Pinpoint the cell where the given text exists, returning its (x, y) midpoint coordinate. 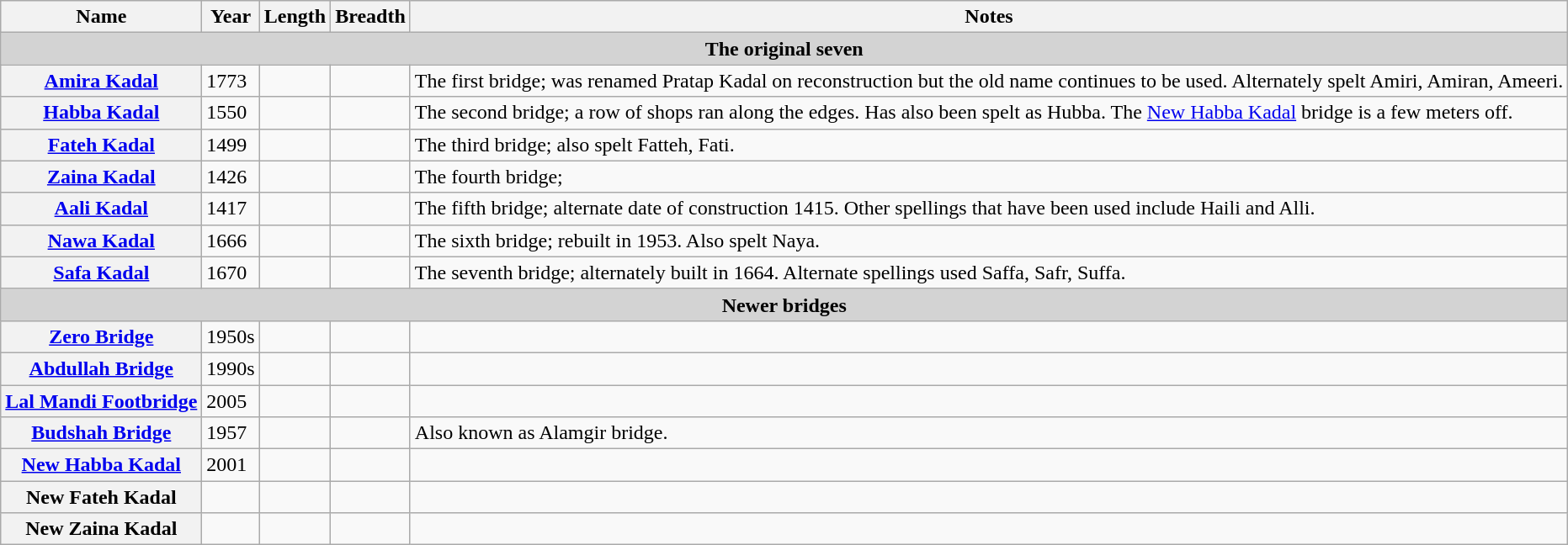
Nawa Kadal (101, 241)
1550 (231, 113)
Length (295, 17)
The sixth bridge; rebuilt in 1953. Also spelt Naya. (988, 241)
Amira Kadal (101, 81)
Habba Kadal (101, 113)
New Habba Kadal (101, 465)
1666 (231, 241)
Newer bridges (784, 304)
The fourth bridge; (988, 177)
1773 (231, 81)
The original seven (784, 49)
Safa Kadal (101, 272)
Zaina Kadal (101, 177)
1417 (231, 209)
1957 (231, 433)
Aali Kadal (101, 209)
Fateh Kadal (101, 145)
New Zaina Kadal (101, 529)
Also known as Alamgir bridge. (988, 433)
The first bridge; was renamed Pratap Kadal on reconstruction but the old name continues to be used. Alternately spelt Amiri, Amiran, Ameeri. (988, 81)
The second bridge; a row of shops ran along the edges. Has also been spelt as Hubba. The New Habba Kadal bridge is a few meters off. (988, 113)
Year (231, 17)
Name (101, 17)
New Fateh Kadal (101, 497)
Abdullah Bridge (101, 368)
1670 (231, 272)
1950s (231, 336)
The seventh bridge; alternately built in 1664. Alternate spellings used Saffa, Safr, Suffa. (988, 272)
2005 (231, 401)
1499 (231, 145)
1990s (231, 368)
Budshah Bridge (101, 433)
The fifth bridge; alternate date of construction 1415. Other spellings that have been used include Haili and Alli. (988, 209)
Breadth (370, 17)
Notes (988, 17)
2001 (231, 465)
Zero Bridge (101, 336)
1426 (231, 177)
Lal Mandi Footbridge (101, 401)
The third bridge; also spelt Fatteh, Fati. (988, 145)
